Return (X, Y) of the center of cell containing provided text 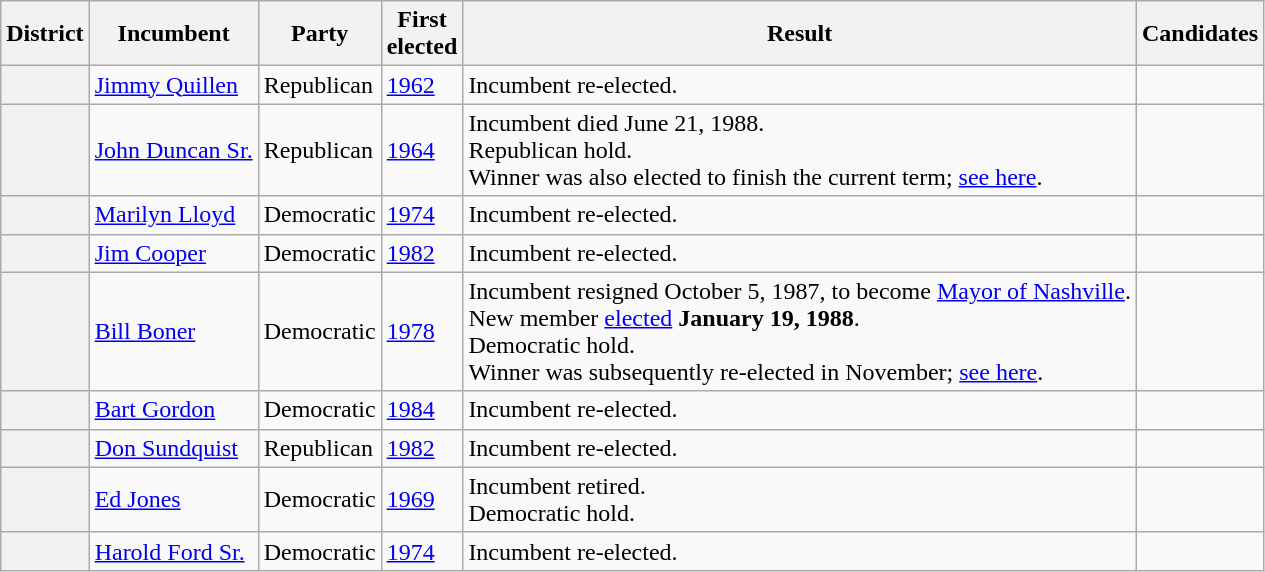
District (45, 34)
Incumbent died June 21, 1988.Republican hold.Winner was also elected to finish the current term; see here. (800, 150)
1962 (422, 85)
Jim Cooper (174, 253)
Candidates (1200, 34)
John Duncan Sr. (174, 150)
Incumbent retired.Democratic hold. (800, 500)
1978 (422, 332)
Party (320, 34)
Result (800, 34)
Bart Gordon (174, 410)
Marilyn Lloyd (174, 215)
1969 (422, 500)
Don Sundquist (174, 448)
Ed Jones (174, 500)
1964 (422, 150)
1984 (422, 410)
Incumbent (174, 34)
Harold Ford Sr. (174, 551)
Jimmy Quillen (174, 85)
Firstelected (422, 34)
Bill Boner (174, 332)
